Extract the (x, y) coordinate from the center of the cell holding the provided text.  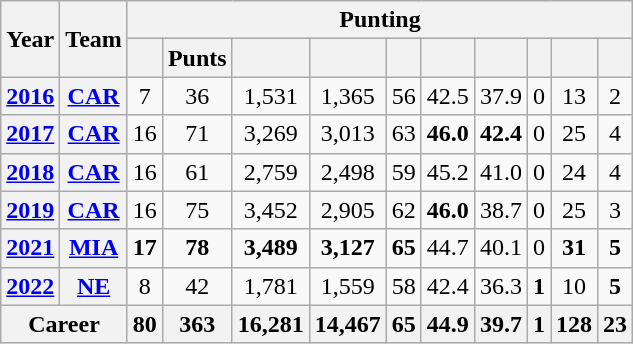
2017 (30, 134)
2 (616, 96)
2019 (30, 210)
58 (404, 286)
2,759 (270, 172)
2018 (30, 172)
71 (197, 134)
1,559 (348, 286)
17 (144, 248)
3,127 (348, 248)
42 (197, 286)
13 (574, 96)
36.3 (500, 286)
78 (197, 248)
36 (197, 96)
363 (197, 324)
3 (616, 210)
Year (30, 39)
40.1 (500, 248)
59 (404, 172)
16,281 (270, 324)
61 (197, 172)
3,489 (270, 248)
Team (94, 39)
14,467 (348, 324)
2022 (30, 286)
23 (616, 324)
42.5 (448, 96)
10 (574, 286)
62 (404, 210)
128 (574, 324)
2021 (30, 248)
24 (574, 172)
45.2 (448, 172)
31 (574, 248)
44.7 (448, 248)
7 (144, 96)
56 (404, 96)
Career (64, 324)
38.7 (500, 210)
MIA (94, 248)
39.7 (500, 324)
Punts (197, 58)
8 (144, 286)
63 (404, 134)
3,269 (270, 134)
Punting (380, 20)
80 (144, 324)
2,498 (348, 172)
44.9 (448, 324)
1,365 (348, 96)
3,452 (270, 210)
2,905 (348, 210)
NE (94, 286)
1,781 (270, 286)
41.0 (500, 172)
37.9 (500, 96)
2016 (30, 96)
1,531 (270, 96)
3,013 (348, 134)
75 (197, 210)
